Provide the [X, Y] coordinate of the cell's center where the given text is located.  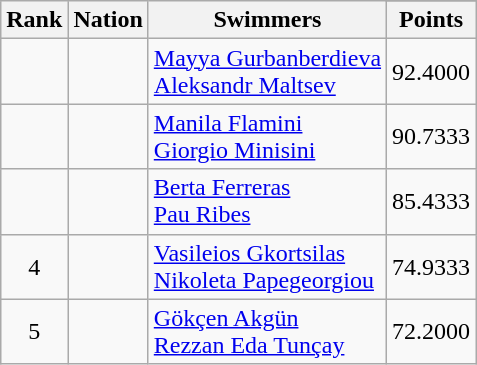
74.9333 [432, 266]
90.7333 [432, 136]
5 [34, 332]
92.4000 [432, 72]
Nation [108, 20]
Rank [34, 20]
85.4333 [432, 202]
Points [432, 20]
72.2000 [432, 332]
Mayya GurbanberdievaAleksandr Maltsev [267, 72]
Manila FlaminiGiorgio Minisini [267, 136]
Swimmers [267, 20]
Gökçen AkgünRezzan Eda Tunçay [267, 332]
Vasileios GkortsilasNikoleta Papegeorgiou [267, 266]
4 [34, 266]
Berta FerrerasPau Ribes [267, 202]
